Return the [X, Y] coordinate for the center point of the cell that contains the specified text.  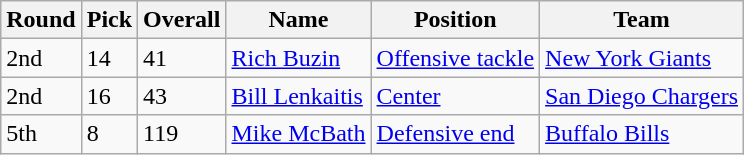
Center [456, 96]
Pick [109, 20]
Name [298, 20]
San Diego Chargers [642, 96]
Defensive end [456, 134]
Team [642, 20]
43 [182, 96]
5th [41, 134]
Position [456, 20]
New York Giants [642, 58]
14 [109, 58]
Bill Lenkaitis [298, 96]
Mike McBath [298, 134]
Rich Buzin [298, 58]
119 [182, 134]
8 [109, 134]
Round [41, 20]
Offensive tackle [456, 58]
16 [109, 96]
Overall [182, 20]
Buffalo Bills [642, 134]
41 [182, 58]
